Provide the [x, y] coordinate of the cell's center where the given text is located.  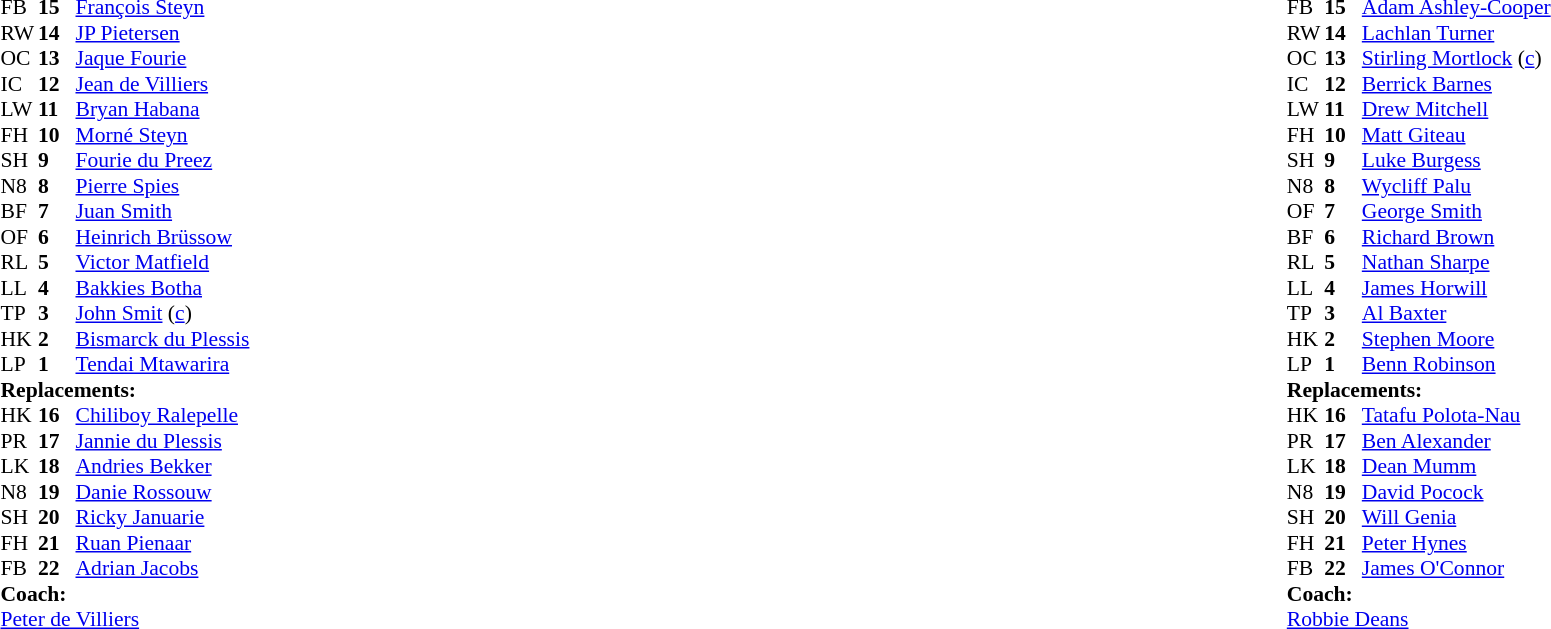
Pierre Spies [163, 186]
Morné Steyn [163, 135]
Ricky Januarie [163, 517]
Stirling Mortlock (c) [1456, 59]
Richard Brown [1456, 237]
Will Genia [1456, 517]
Tendai Mtawarira [163, 365]
John Smit (c) [163, 313]
Heinrich Brüssow [163, 237]
Jean de Villiers [163, 84]
Fourie du Preez [163, 161]
Dean Mumm [1456, 467]
Berrick Barnes [1456, 84]
Peter Hynes [1456, 543]
Nathan Sharpe [1456, 263]
Victor Matfield [163, 263]
Wycliff Palu [1456, 186]
Bismarck du Plessis [163, 339]
Bryan Habana [163, 109]
Luke Burgess [1456, 161]
Andries Bekker [163, 467]
Al Baxter [1456, 313]
Stephen Moore [1456, 339]
Jannie du Plessis [163, 441]
Chiliboy Ralepelle [163, 415]
George Smith [1456, 211]
JP Pietersen [163, 33]
Ruan Pienaar [163, 543]
Tatafu Polota-Nau [1456, 415]
David Pocock [1456, 492]
James Horwill [1456, 288]
Juan Smith [163, 211]
James O'Connor [1456, 569]
Matt Giteau [1456, 135]
Ben Alexander [1456, 441]
Lachlan Turner [1456, 33]
Drew Mitchell [1456, 109]
Bakkies Botha [163, 288]
Adrian Jacobs [163, 569]
Jaque Fourie [163, 59]
Danie Rossouw [163, 492]
Benn Robinson [1456, 365]
